Find where the given text appears and provide that cell's center as [x, y] coordinate. 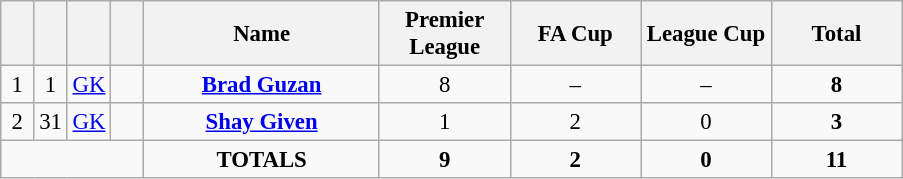
FA Cup [576, 34]
Premier League [444, 34]
Name [262, 34]
9 [444, 160]
TOTALS [262, 160]
3 [836, 122]
31 [50, 122]
Total [836, 34]
11 [836, 160]
Shay Given [262, 122]
Brad Guzan [262, 85]
League Cup [706, 34]
